Pinpoint the cell where the given text exists, returning its (x, y) midpoint coordinate. 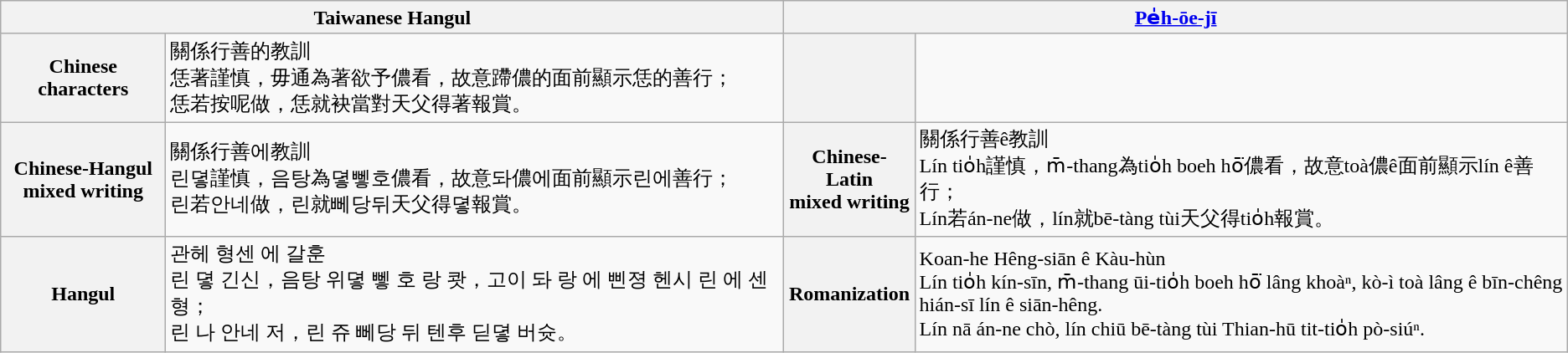
Taiwanese Hangul (392, 18)
Chinese characters (84, 78)
關係行善에教訓린뎧謹慎，음탕為뎧뼇호儂看，故意돠儂에面前顯示린에善行；린若안네做，린就뻬당뒤天父得뎧報賞。 (475, 179)
關係行善ê教訓Lín tio̍h謹慎，m̄-thang為tio̍h boeh hō͘儂看，故意toà儂ê面前顯示lín ê善行；Lín若án-ne做，lín就bē-tàng tùi天父得tio̍h報賞。 (1241, 179)
관헤 형센 에 갈훈린 뎧 긴신，음탕 위뎧 뼇 호 랑 쾃，고이 돠 랑 에 삔졍 헨시 린 에 센형；린 나 안네 저，린 쥬 뻬당 뒤 텐후 딛뎧 버슛。 (475, 294)
Romanization (849, 294)
Hangul (84, 294)
關係行善的教訓恁著謹慎，毋通為著欲予儂看，故意蹛儂的面前顯示恁的善行；恁若按呢做，恁就袂當對天父得著報賞。 (475, 78)
Pe̍h-ōe-jī (1176, 18)
Chinese-Hangulmixed writing (84, 179)
Chinese-Latinmixed writing (849, 179)
